Locate the cell with the specified text and output its [X, Y] center coordinate. 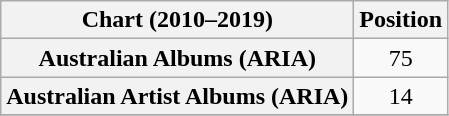
Chart (2010–2019) [178, 20]
Australian Artist Albums (ARIA) [178, 96]
75 [401, 58]
14 [401, 96]
Australian Albums (ARIA) [178, 58]
Position [401, 20]
